Output the [X, Y] coordinate of the center of the cell containing the given text.  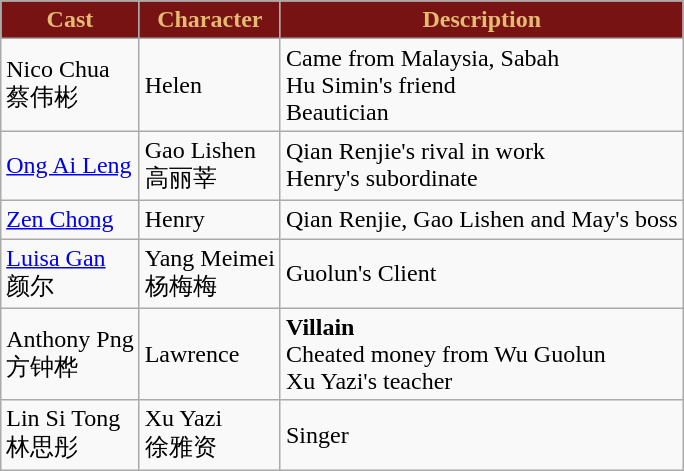
Gao Lishen 高丽莘 [210, 166]
Zen Chong [70, 219]
Yang Meimei 杨梅梅 [210, 273]
Luisa Gan 颜尔 [70, 273]
Qian Renjie's rival in work Henry's subordinate [482, 166]
Anthony Png 方钟桦 [70, 354]
Guolun's Client [482, 273]
Nico Chua 蔡伟彬 [70, 85]
Helen [210, 85]
Lawrence [210, 354]
Description [482, 20]
Xu Yazi 徐雅资 [210, 435]
Henry [210, 219]
Qian Renjie, Gao Lishen and May's boss [482, 219]
Ong Ai Leng [70, 166]
Cast [70, 20]
Character [210, 20]
Lin Si Tong 林思彤 [70, 435]
Villain Cheated money from Wu Guolun Xu Yazi's teacher [482, 354]
Came from Malaysia, Sabah Hu Simin's friend Beautician [482, 85]
Singer [482, 435]
